Locate the cell with the specified text and output its (X, Y) center coordinate. 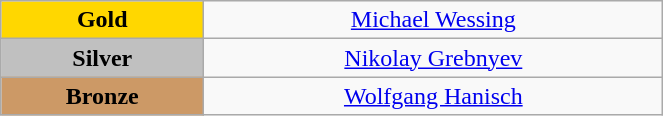
Nikolay Grebnyev (434, 58)
Silver (102, 58)
Wolfgang Hanisch (434, 96)
Gold (102, 20)
Michael Wessing (434, 20)
Bronze (102, 96)
